Return [X, Y] of the center of cell containing provided text 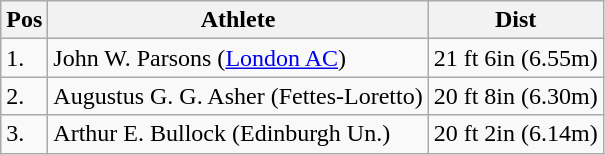
3. [24, 134]
Pos [24, 20]
Arthur E. Bullock (Edinburgh Un.) [238, 134]
John W. Parsons (London AC) [238, 58]
Augustus G. G. Asher (Fettes-Loretto) [238, 96]
21 ft 6in (6.55m) [516, 58]
20 ft 8in (6.30m) [516, 96]
Athlete [238, 20]
20 ft 2in (6.14m) [516, 134]
1. [24, 58]
2. [24, 96]
Dist [516, 20]
